Pinpoint the cell where the given text exists, returning its [x, y] midpoint coordinate. 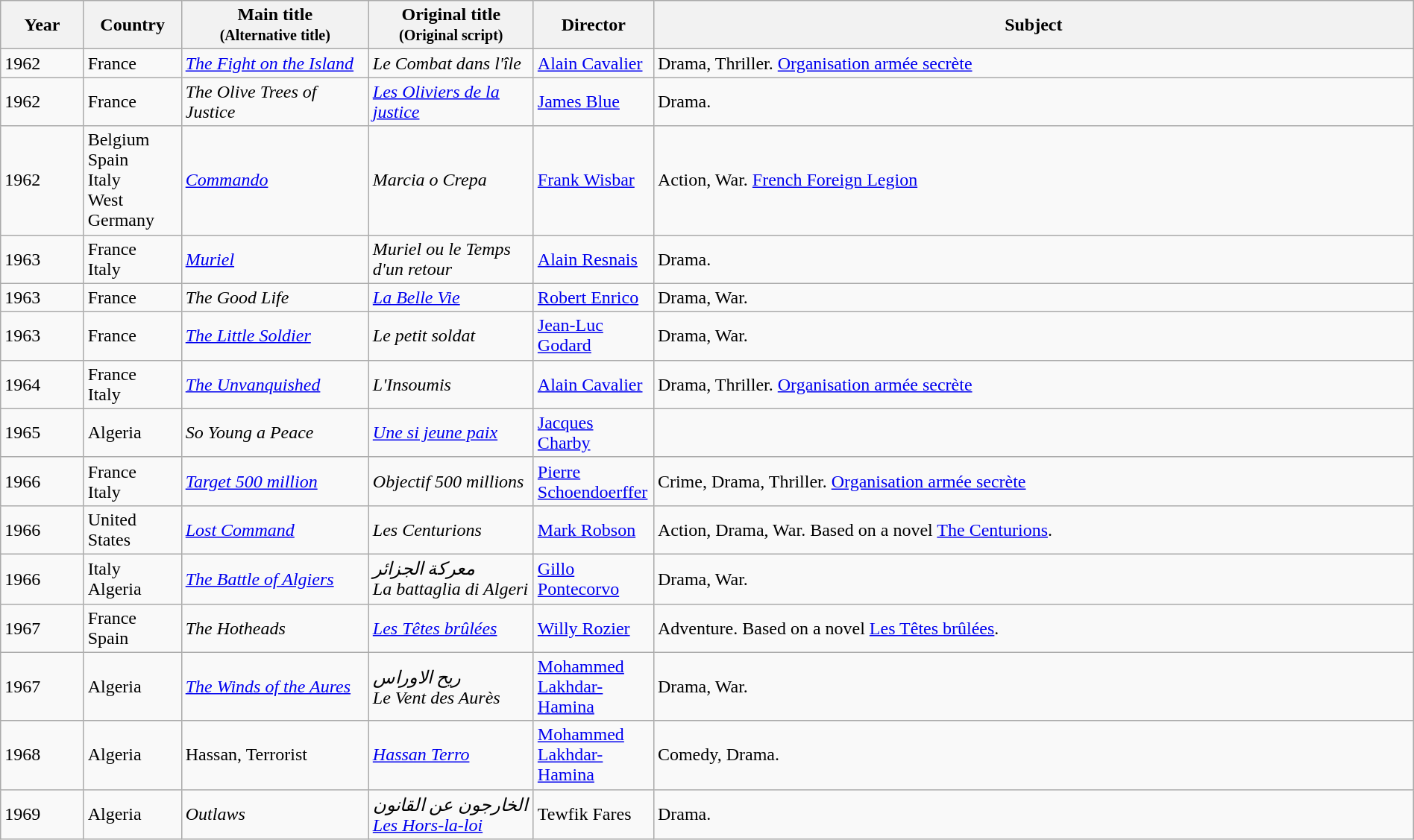
1968 [42, 755]
Comedy, Drama. [1034, 755]
معركة الجزائرLa battaglia di Algeri [450, 578]
Objectif 500 millions [450, 481]
Les Têtes brûlées [450, 628]
1964 [42, 385]
Marcia o Crepa [450, 180]
Outlaws [274, 814]
Action, War. French Foreign Legion [1034, 180]
Une si jeune paix [450, 432]
ريح الاوراسLe Vent des Aurès [450, 686]
Frank Wisbar [594, 180]
The Hotheads [274, 628]
Hassan, Terrorist [274, 755]
The Unvanquished [274, 385]
Main title(Alternative title) [274, 25]
The Good Life [274, 297]
La Belle Vie [450, 297]
Adventure. Based on a novel Les Têtes brûlées. [1034, 628]
The Battle of Algiers [274, 578]
Country [133, 25]
Muriel ou le Temps d'un retour [450, 259]
The Little Soldier [274, 335]
Willy Rozier [594, 628]
Hassan Terro [450, 755]
Le petit soldat [450, 335]
Muriel [274, 259]
United States [133, 529]
Robert Enrico [594, 297]
Alain Resnais [594, 259]
Director [594, 25]
ItalyAlgeria [133, 578]
FranceSpain [133, 628]
L'Insoumis [450, 385]
الخارجون عن القانونLes Hors-la-loi [450, 814]
Les Centurions [450, 529]
Jacques Charby [594, 432]
Target 500 million [274, 481]
So Young a Peace [274, 432]
Pierre Schoendoerffer [594, 481]
1969 [42, 814]
1965 [42, 432]
Year [42, 25]
James Blue [594, 101]
Subject [1034, 25]
Le Combat dans l'île [450, 63]
Jean-Luc Godard [594, 335]
Gillo Pontecorvo [594, 578]
BelgiumSpainItalyWest Germany [133, 180]
The Olive Trees of Justice [274, 101]
The Winds of the Aures [274, 686]
Action, Drama, War. Based on a novel The Centurions. [1034, 529]
Tewfik Fares [594, 814]
Original title(Original script) [450, 25]
Crime, Drama, Thriller. Organisation armée secrète [1034, 481]
Les Oliviers de la justice [450, 101]
Lost Command [274, 529]
Commando [274, 180]
Mark Robson [594, 529]
The Fight on the Island [274, 63]
